Pinpoint the cell where the given text exists, returning its [x, y] midpoint coordinate. 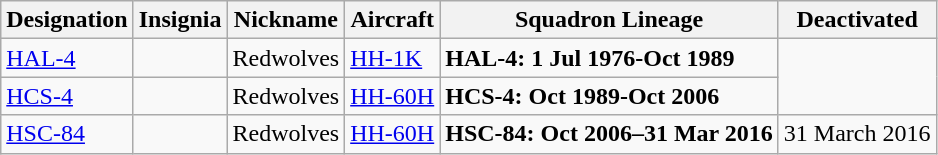
Nickname [286, 20]
HAL-4: 1 Jul 1976-Oct 1989 [610, 58]
Designation [67, 20]
31 March 2016 [857, 134]
HSC-84 [67, 134]
Deactivated [857, 20]
HH-1K [392, 58]
Insignia [180, 20]
Aircraft [392, 20]
HCS-4: Oct 1989-Oct 2006 [610, 96]
HCS-4 [67, 96]
Squadron Lineage [610, 20]
HAL-4 [67, 58]
HSC-84: Oct 2006–31 Mar 2016 [610, 134]
